Identify which cell holds the provided text, then report its (x, y) central coordinate. 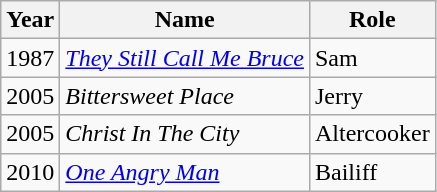
One Angry Man (185, 172)
Bittersweet Place (185, 96)
Altercooker (372, 134)
1987 (30, 58)
Role (372, 20)
2010 (30, 172)
Jerry (372, 96)
Christ In The City (185, 134)
They Still Call Me Bruce (185, 58)
Sam (372, 58)
Name (185, 20)
Bailiff (372, 172)
Year (30, 20)
